From the cell containing the given text, extract its center point as (x, y) coordinate. 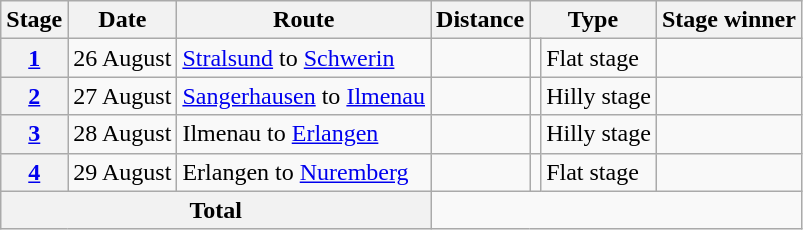
Total (216, 210)
4 (34, 172)
29 August (122, 172)
Route (304, 20)
28 August (122, 134)
2 (34, 96)
Stralsund to Schwerin (304, 58)
Stage (34, 20)
Erlangen to Nuremberg (304, 172)
3 (34, 134)
1 (34, 58)
Stage winner (728, 20)
26 August (122, 58)
Distance (480, 20)
Date (122, 20)
Sangerhausen to Ilmenau (304, 96)
Ilmenau to Erlangen (304, 134)
27 August (122, 96)
Type (594, 20)
